Scan for the cell matching the given text and deliver its (x, y) coordinate at center. 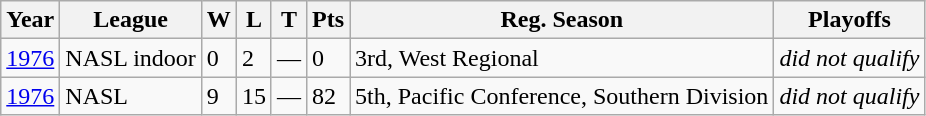
T (288, 20)
W (218, 20)
9 (218, 96)
3rd, West Regional (562, 58)
15 (254, 96)
5th, Pacific Conference, Southern Division (562, 96)
2 (254, 58)
NASL (131, 96)
Playoffs (850, 20)
Reg. Season (562, 20)
NASL indoor (131, 58)
L (254, 20)
Year (30, 20)
Pts (328, 20)
82 (328, 96)
League (131, 20)
